Extract the [x, y] coordinate from the center of the cell holding the provided text.  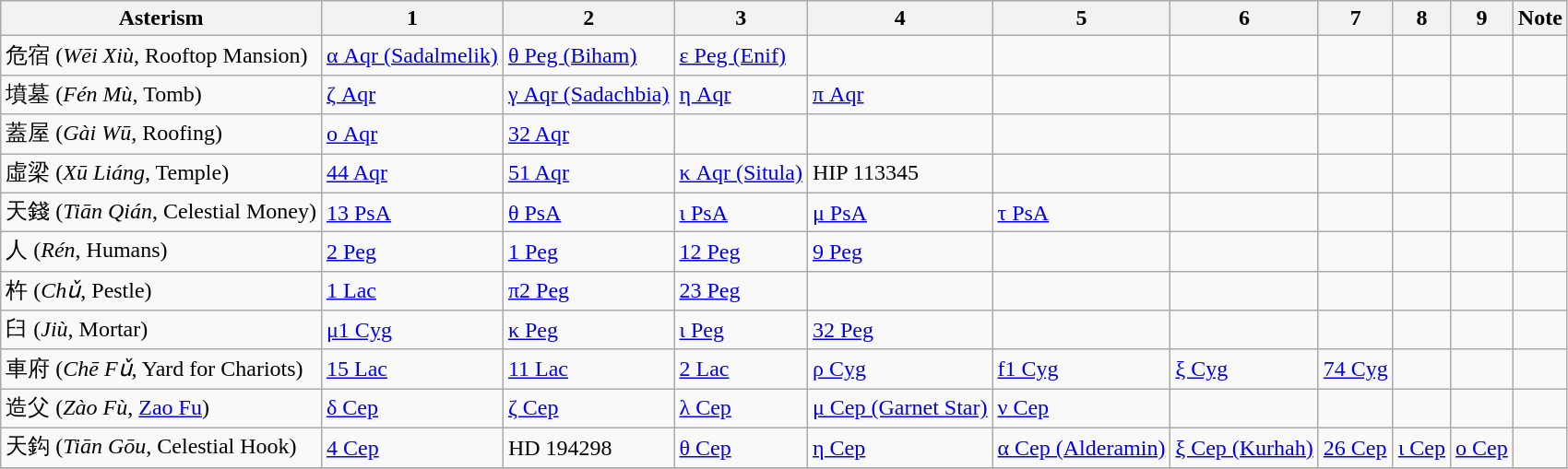
1 Lac [411, 291]
HIP 113345 [900, 173]
虛梁 (Xū Liáng, Temple) [161, 173]
1 Peg [588, 252]
26 Cep [1356, 448]
ξ Cep (Kurhah) [1244, 448]
6 [1244, 18]
44 Aqr [411, 173]
η Cep [900, 448]
ζ Cep [588, 409]
2 Lac [741, 369]
ν Cep [1081, 409]
ρ Cyg [900, 369]
天錢 (Tiān Qián, Celestial Money) [161, 212]
11 Lac [588, 369]
9 Peg [900, 252]
12 Peg [741, 252]
HD 194298 [588, 448]
γ Aqr (Sadachbia) [588, 94]
人 (Rén, Humans) [161, 252]
π Aqr [900, 94]
θ Peg (Biham) [588, 55]
ε Peg (Enif) [741, 55]
危宿 (Wēi Xiù, Rooftop Mansion) [161, 55]
θ PsA [588, 212]
ο Cep [1482, 448]
κ Peg [588, 330]
9 [1482, 18]
1 [411, 18]
κ Aqr (Situla) [741, 173]
造父 (Zào Fù, Zao Fu) [161, 409]
ο Aqr [411, 135]
4 [900, 18]
f1 Cyg [1081, 369]
天鈎 (Tiān Gōu, Celestial Hook) [161, 448]
η Aqr [741, 94]
μ PsA [900, 212]
2 Peg [411, 252]
23 Peg [741, 291]
74 Cyg [1356, 369]
Asterism [161, 18]
ι Cep [1421, 448]
32 Aqr [588, 135]
墳墓 (Fén Mù, Tomb) [161, 94]
13 PsA [411, 212]
θ Cep [741, 448]
μ Cep (Garnet Star) [900, 409]
臼 (Jiù, Mortar) [161, 330]
蓋屋 (Gài Wū, Roofing) [161, 135]
μ1 Cyg [411, 330]
δ Cep [411, 409]
α Cep (Alderamin) [1081, 448]
Note [1540, 18]
ι Peg [741, 330]
ζ Aqr [411, 94]
α Aqr (Sadalmelik) [411, 55]
8 [1421, 18]
15 Lac [411, 369]
λ Cep [741, 409]
ξ Cyg [1244, 369]
7 [1356, 18]
51 Aqr [588, 173]
4 Cep [411, 448]
ι PsA [741, 212]
π2 Peg [588, 291]
杵 (Chǔ, Pestle) [161, 291]
τ PsA [1081, 212]
5 [1081, 18]
32 Peg [900, 330]
3 [741, 18]
2 [588, 18]
車府 (Chē Fǔ, Yard for Chariots) [161, 369]
